Return [X, Y] of the center of cell containing provided text 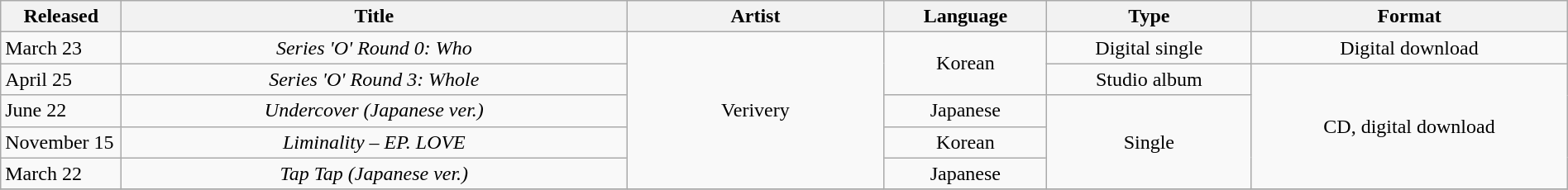
Format [1409, 17]
CD, digital download [1409, 126]
Digital single [1150, 48]
June 22 [61, 111]
Tap Tap (Japanese ver.) [374, 173]
Series 'O' Round 3: Whole [374, 79]
April 25 [61, 79]
March 22 [61, 173]
March 23 [61, 48]
Verivery [756, 111]
Released [61, 17]
Liminality – EP. LOVE [374, 142]
Series 'O' Round 0: Who [374, 48]
November 15 [61, 142]
Digital download [1409, 48]
Type [1150, 17]
Studio album [1150, 79]
Single [1150, 142]
Title [374, 17]
Undercover (Japanese ver.) [374, 111]
Artist [756, 17]
Language [966, 17]
